Find where the given text appears and provide that cell's center as (X, Y) coordinate. 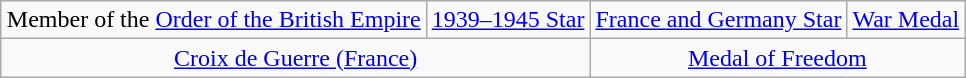
War Medal (906, 20)
Croix de Guerre (France) (296, 58)
1939–1945 Star (508, 20)
Member of the Order of the British Empire (214, 20)
France and Germany Star (718, 20)
Medal of Freedom (778, 58)
